Pinpoint the cell where the given text exists, returning its (x, y) midpoint coordinate. 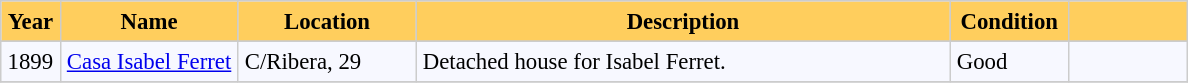
Description (683, 21)
Casa Isabel Ferret (149, 61)
Detached house for Isabel Ferret. (683, 61)
Name (149, 21)
Year (30, 21)
1899 (30, 61)
Good (1010, 61)
Condition (1010, 21)
C/Ribera, 29 (327, 61)
Location (327, 21)
